For the text-containing cell, return its midpoint in (X, Y) coordinate format. 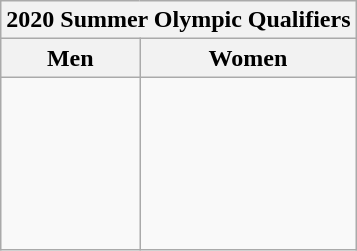
Men (70, 58)
2020 Summer Olympic Qualifiers (178, 20)
Women (248, 58)
